Locate the cell with the specified text and output its [x, y] center coordinate. 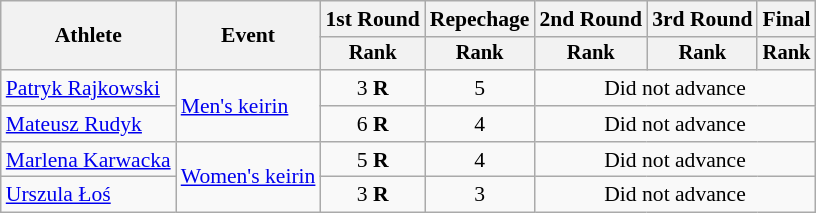
Athlete [88, 36]
Final [786, 19]
Patryk Rajkowski [88, 88]
5 R [372, 160]
Men's keirin [248, 106]
Women's keirin [248, 178]
3rd Round [702, 19]
6 R [372, 124]
5 [480, 88]
Urszula Łoś [88, 195]
2nd Round [590, 19]
Event [248, 36]
Mateusz Rudyk [88, 124]
1st Round [372, 19]
Marlena Karwacka [88, 160]
3 [480, 195]
Repechage [480, 19]
